Return the [x, y] coordinate for the center point of the cell that contains the specified text.  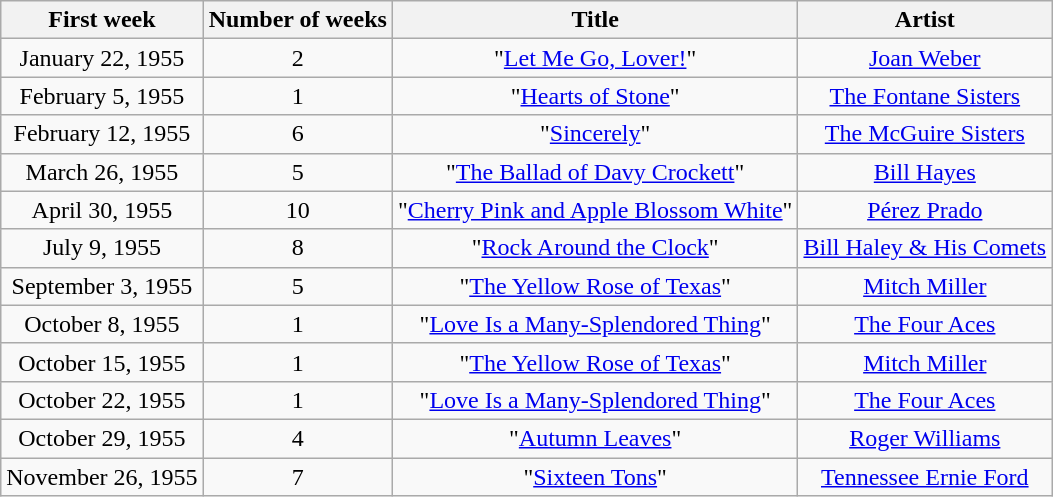
Number of weeks [298, 20]
January 22, 1955 [102, 58]
2 [298, 58]
First week [102, 20]
Pérez Prado [925, 210]
"Hearts of Stone" [595, 96]
Bill Haley & His Comets [925, 248]
7 [298, 477]
March 26, 1955 [102, 172]
4 [298, 438]
"The Ballad of Davy Crockett" [595, 172]
The Fontane Sisters [925, 96]
April 30, 1955 [102, 210]
"Cherry Pink and Apple Blossom White" [595, 210]
July 9, 1955 [102, 248]
"Let Me Go, Lover!" [595, 58]
February 5, 1955 [102, 96]
October 29, 1955 [102, 438]
October 22, 1955 [102, 400]
October 8, 1955 [102, 324]
Joan Weber [925, 58]
Title [595, 20]
6 [298, 134]
Artist [925, 20]
February 12, 1955 [102, 134]
September 3, 1955 [102, 286]
8 [298, 248]
"Autumn Leaves" [595, 438]
November 26, 1955 [102, 477]
October 15, 1955 [102, 362]
Bill Hayes [925, 172]
Roger Williams [925, 438]
"Sincerely" [595, 134]
"Rock Around the Clock" [595, 248]
Tennessee Ernie Ford [925, 477]
10 [298, 210]
The McGuire Sisters [925, 134]
"Sixteen Tons" [595, 477]
